Extract the [X, Y] coordinate from the center of the cell holding the provided text.  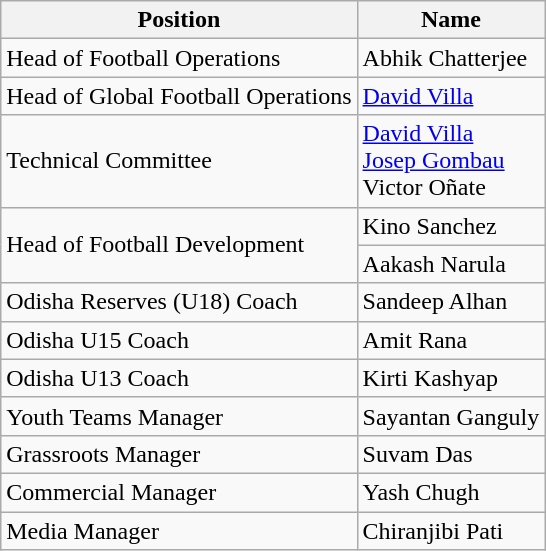
Head of Football Operations [179, 58]
Commercial Manager [179, 492]
Amit Rana [451, 340]
Yash Chugh [451, 492]
Head of Global Football Operations [179, 96]
Position [179, 20]
Sayantan Ganguly [451, 416]
Technical Committee [179, 161]
Odisha U13 Coach [179, 378]
Kino Sanchez [451, 226]
Chiranjibi Pati [451, 531]
Suvam Das [451, 454]
Kirti Kashyap [451, 378]
Media Manager [179, 531]
Name [451, 20]
David Villa [451, 96]
Head of Football Development [179, 245]
Abhik Chatterjee [451, 58]
Sandeep Alhan [451, 302]
Aakash Narula [451, 264]
Grassroots Manager [179, 454]
Odisha U15 Coach [179, 340]
Youth Teams Manager [179, 416]
David Villa Josep Gombau Victor Oñate [451, 161]
Odisha Reserves (U18) Coach [179, 302]
